Capture the cell that displays the provided text and extract its (x, y) central coordinate. 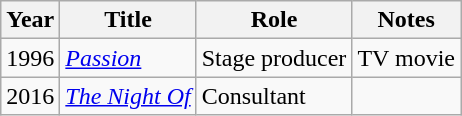
Title (128, 20)
2016 (30, 96)
The Night Of (128, 96)
Passion (128, 58)
Role (274, 20)
Consultant (274, 96)
1996 (30, 58)
Year (30, 20)
TV movie (406, 58)
Stage producer (274, 58)
Notes (406, 20)
